Determine the (X, Y) coordinate at the center of the cell enclosing the given text.  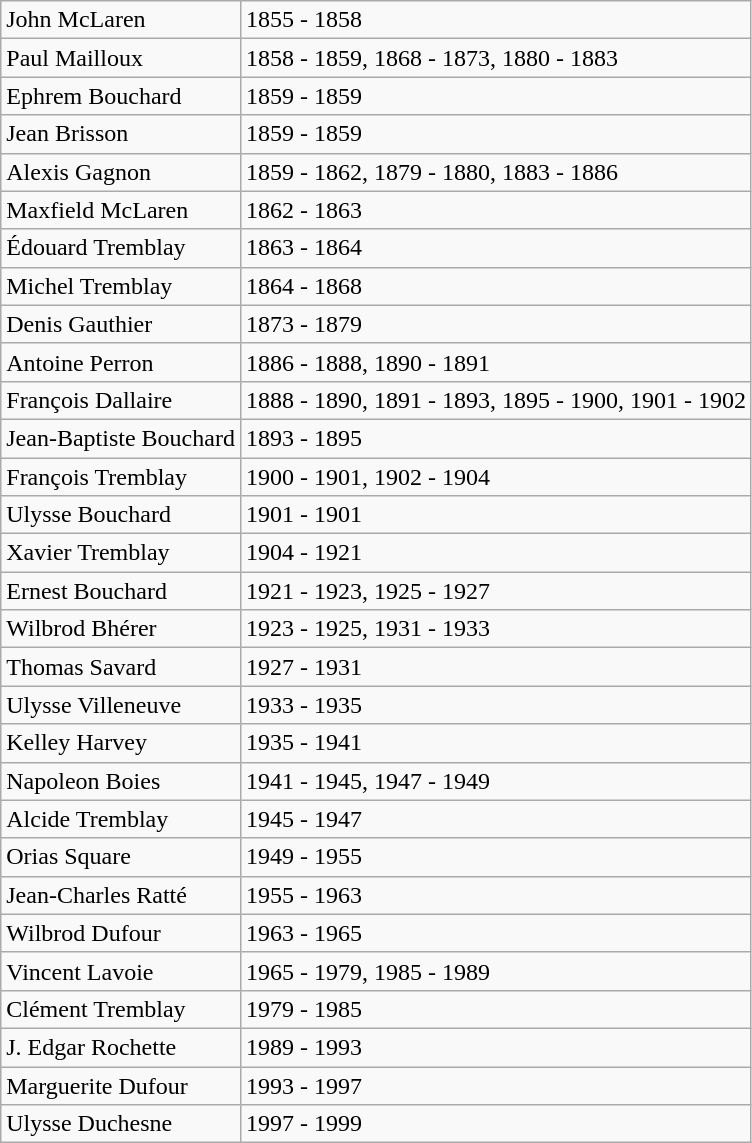
1927 - 1931 (496, 667)
Jean Brisson (121, 134)
Ulysse Bouchard (121, 515)
1900 - 1901, 1902 - 1904 (496, 477)
1933 - 1935 (496, 705)
Édouard Tremblay (121, 248)
1862 - 1863 (496, 210)
1955 - 1963 (496, 895)
1886 - 1888, 1890 - 1891 (496, 362)
Orias Square (121, 857)
1989 - 1993 (496, 1047)
Alexis Gagnon (121, 172)
John McLaren (121, 20)
François Tremblay (121, 477)
Napoleon Boies (121, 781)
Denis Gauthier (121, 324)
1941 - 1945, 1947 - 1949 (496, 781)
Wilbrod Bhérer (121, 629)
François Dallaire (121, 400)
Ephrem Bouchard (121, 96)
1888 - 1890, 1891 - 1893, 1895 - 1900, 1901 - 1902 (496, 400)
J. Edgar Rochette (121, 1047)
1945 - 1947 (496, 819)
Paul Mailloux (121, 58)
Jean-Baptiste Bouchard (121, 438)
Jean-Charles Ratté (121, 895)
1993 - 1997 (496, 1085)
Maxfield McLaren (121, 210)
Wilbrod Dufour (121, 933)
1901 - 1901 (496, 515)
1855 - 1858 (496, 20)
1893 - 1895 (496, 438)
Ulysse Villeneuve (121, 705)
Antoine Perron (121, 362)
1997 - 1999 (496, 1124)
Xavier Tremblay (121, 553)
1858 - 1859, 1868 - 1873, 1880 - 1883 (496, 58)
Alcide Tremblay (121, 819)
1949 - 1955 (496, 857)
Vincent Lavoie (121, 971)
1921 - 1923, 1925 - 1927 (496, 591)
1864 - 1868 (496, 286)
1859 - 1862, 1879 - 1880, 1883 - 1886 (496, 172)
Kelley Harvey (121, 743)
1965 - 1979, 1985 - 1989 (496, 971)
1904 - 1921 (496, 553)
1963 - 1965 (496, 933)
Ernest Bouchard (121, 591)
Thomas Savard (121, 667)
Clément Tremblay (121, 1009)
Ulysse Duchesne (121, 1124)
1923 - 1925, 1931 - 1933 (496, 629)
1935 - 1941 (496, 743)
Michel Tremblay (121, 286)
1979 - 1985 (496, 1009)
1873 - 1879 (496, 324)
Marguerite Dufour (121, 1085)
1863 - 1864 (496, 248)
